Locate the cell with the specified text and output its [x, y] center coordinate. 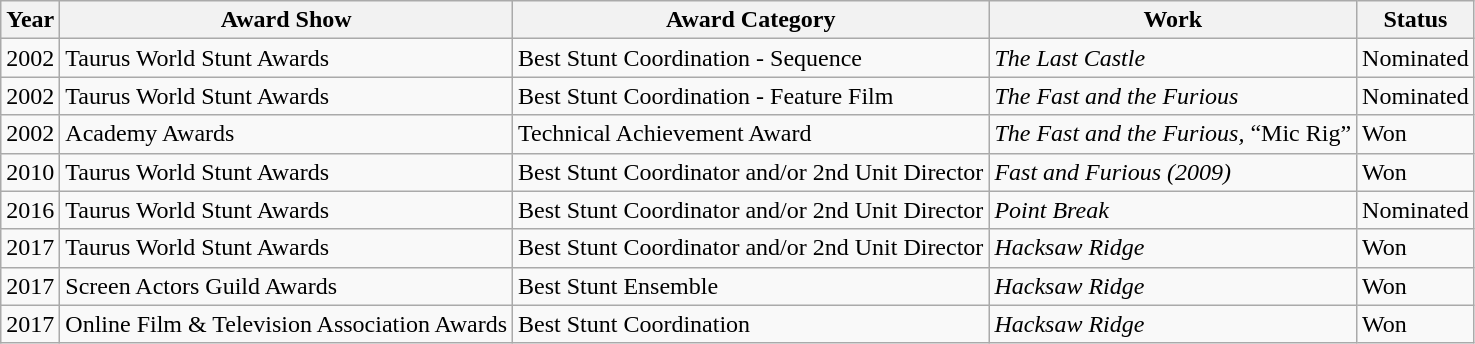
2016 [30, 210]
Work [1173, 20]
Academy Awards [286, 134]
Technical Achievement Award [751, 134]
Online Film & Television Association Awards [286, 324]
Best Stunt Coordination - Sequence [751, 58]
The Last Castle [1173, 58]
Best Stunt Coordination - Feature Film [751, 96]
Fast and Furious (2009) [1173, 172]
Award Category [751, 20]
2010 [30, 172]
Point Break [1173, 210]
Best Stunt Coordination [751, 324]
Award Show [286, 20]
Screen Actors Guild Awards [286, 286]
The Fast and the Furious [1173, 96]
Status [1416, 20]
Best Stunt Ensemble [751, 286]
Year [30, 20]
The Fast and the Furious, “Mic Rig” [1173, 134]
